Search for the cell housing the specified text and yield its (x, y) center coordinate. 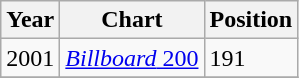
Year (30, 20)
2001 (30, 58)
Chart (132, 20)
191 (251, 58)
Position (251, 20)
Billboard 200 (132, 58)
